Return the (x, y) coordinate for the center point of the cell that contains the specified text.  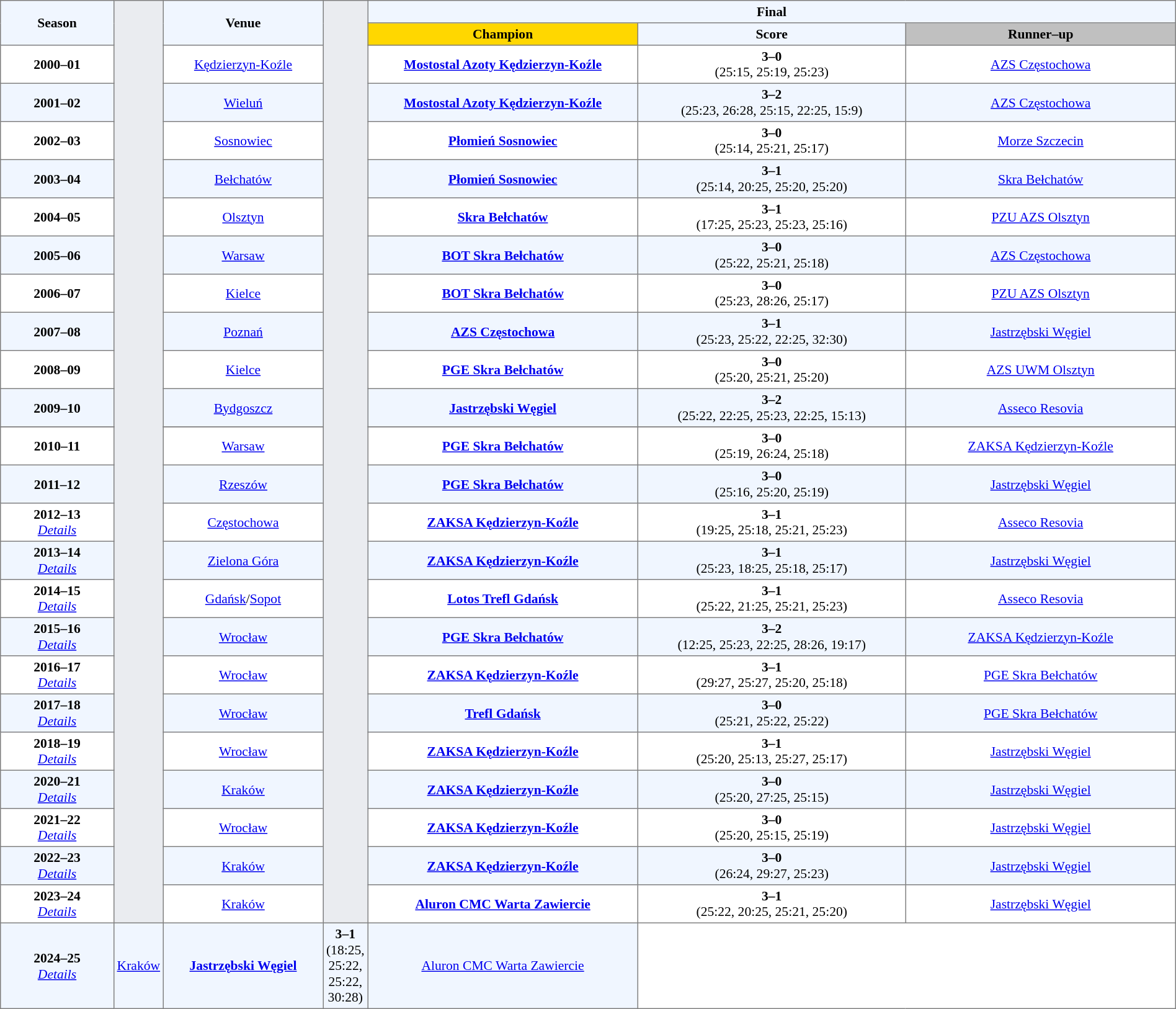
Gdańsk/Sopot (243, 599)
3–0(25:22, 25:21, 25:18) (772, 255)
2003–04 (57, 179)
3–0(25:21, 25:22, 25:22) (772, 713)
Bydgoszcz (243, 408)
3–1(17:25, 25:23, 25:23, 25:16) (772, 217)
2001–02 (57, 102)
Runner–up (1041, 34)
3–0(26:24, 29:27, 25:23) (772, 866)
2000–01 (57, 65)
2011–12 (57, 484)
2002–03 (57, 141)
Score (772, 34)
3–1(25:20, 25:13, 25:27, 25:17) (772, 751)
3–1(25:22, 21:25, 25:21, 25:23) (772, 599)
2010–11 (57, 446)
3–2(25:22, 22:25, 25:23, 22:25, 15:13) (772, 408)
2024–25Details (57, 966)
Wieluń (243, 102)
2008–09 (57, 370)
3–2(12:25, 25:23, 22:25, 28:26, 19:17) (772, 637)
2022–23Details (57, 866)
2016–17Details (57, 675)
3–1(25:23, 18:25, 25:18, 25:17) (772, 560)
2023–24Details (57, 904)
3–0(25:16, 25:20, 25:19) (772, 484)
Venue (243, 23)
3–0(25:19, 26:24, 25:18) (772, 446)
2014–15Details (57, 599)
Sosnowiec (243, 141)
2013–14Details (57, 560)
3–1(19:25, 25:18, 25:21, 25:23) (772, 522)
2021–22Details (57, 828)
2004–05 (57, 217)
Final (772, 12)
Morze Szczecin (1041, 141)
2018–19Details (57, 751)
3–0(25:23, 28:26, 25:17) (772, 294)
3–0(25:20, 25:15, 25:19) (772, 828)
2009–10 (57, 408)
3–0(25:20, 27:25, 25:15) (772, 789)
Champion (502, 34)
Poznań (243, 331)
3–1(25:14, 20:25, 25:20, 25:20) (772, 179)
2007–08 (57, 331)
Trefl Gdańsk (502, 713)
2020–21Details (57, 789)
3–2(25:23, 26:28, 25:15, 22:25, 15:9) (772, 102)
Częstochowa (243, 522)
2012–13Details (57, 522)
Lotos Trefl Gdańsk (502, 599)
3–1(18:25, 25:22, 25:22, 30:28) (345, 966)
Kędzierzyn-Koźle (243, 65)
Rzeszów (243, 484)
3–0(25:14, 25:21, 25:17) (772, 141)
2017–18Details (57, 713)
3–1(29:27, 25:27, 25:20, 25:18) (772, 675)
Season (57, 23)
Olsztyn (243, 217)
2015–16Details (57, 637)
2006–07 (57, 294)
3–0(25:20, 25:21, 25:20) (772, 370)
Zielona Góra (243, 560)
3–0(25:15, 25:19, 25:23) (772, 65)
AZS UWM Olsztyn (1041, 370)
3–1(25:22, 20:25, 25:21, 25:20) (772, 904)
Bełchatów (243, 179)
3–1(25:23, 25:22, 22:25, 32:30) (772, 331)
2005–06 (57, 255)
